From the cell containing the given text, extract its center point as (x, y) coordinate. 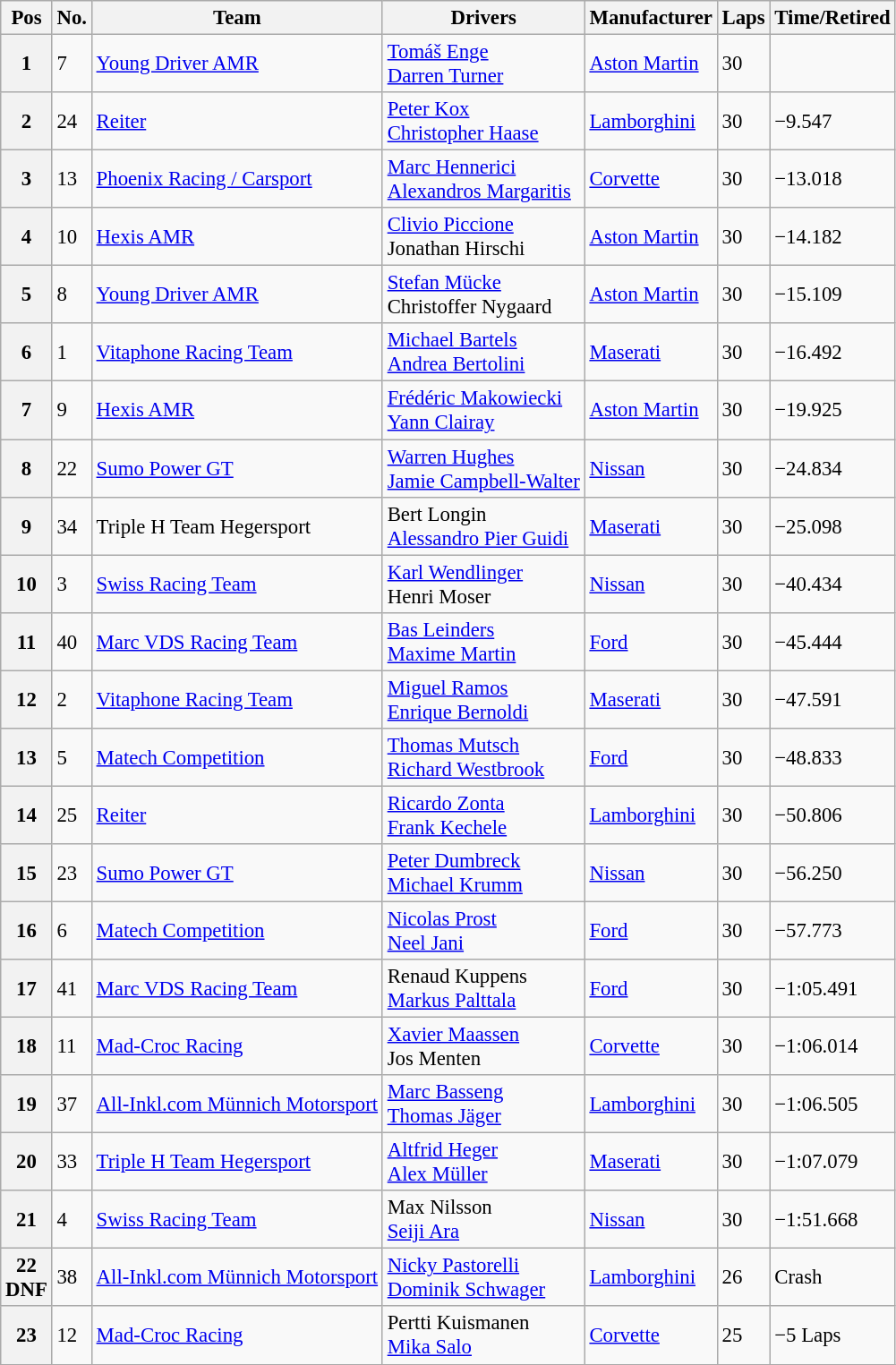
Crash (832, 1278)
33 (72, 1162)
Marc Hennerici Alexandros Margaritis (483, 179)
Xavier Maassen Jos Menten (483, 1047)
14 (27, 815)
Drivers (483, 18)
Peter Kox Christopher Haase (483, 122)
−1:06.505 (832, 1105)
Nicky Pastorelli Dominik Schwager (483, 1278)
Michael Bartels Andrea Bertolini (483, 353)
−50.806 (832, 815)
22DNF (27, 1278)
22 (72, 469)
Altfrid Heger Alex Müller (483, 1162)
Pertti Kuismanen Mika Salo (483, 1335)
Bert Longin Alessandro Pier Guidi (483, 526)
34 (72, 526)
−14.182 (832, 236)
24 (72, 122)
−1:05.491 (832, 988)
26 (743, 1278)
40 (72, 641)
−47.591 (832, 700)
Phoenix Racing / Carsport (236, 179)
16 (27, 931)
−15.109 (832, 295)
−5 Laps (832, 1335)
−1:51.668 (832, 1219)
15 (27, 874)
−56.250 (832, 874)
Warren Hughes Jamie Campbell-Walter (483, 469)
−1:07.079 (832, 1162)
18 (27, 1047)
Renaud Kuppens Markus Palttala (483, 988)
−25.098 (832, 526)
41 (72, 988)
Miguel Ramos Enrique Bernoldi (483, 700)
21 (27, 1219)
Clivio Piccione Jonathan Hirschi (483, 236)
−57.773 (832, 931)
Tomáš Enge Darren Turner (483, 64)
Pos (27, 18)
17 (27, 988)
−24.834 (832, 469)
Thomas Mutsch Richard Westbrook (483, 757)
19 (27, 1105)
−45.444 (832, 641)
Frédéric Makowiecki Yann Clairay (483, 410)
−1:06.014 (832, 1047)
−9.547 (832, 122)
−16.492 (832, 353)
Karl Wendlinger Henri Moser (483, 584)
−40.434 (832, 584)
Manufacturer (651, 18)
−48.833 (832, 757)
Peter Dumbreck Michael Krumm (483, 874)
No. (72, 18)
Laps (743, 18)
−13.018 (832, 179)
Time/Retired (832, 18)
−19.925 (832, 410)
20 (27, 1162)
38 (72, 1278)
Max Nilsson Seiji Ara (483, 1219)
Bas Leinders Maxime Martin (483, 641)
Nicolas Prost Neel Jani (483, 931)
Marc Basseng Thomas Jäger (483, 1105)
Stefan Mücke Christoffer Nygaard (483, 295)
Team (236, 18)
Ricardo Zonta Frank Kechele (483, 815)
37 (72, 1105)
